Output the [X, Y] coordinate of the center of the cell containing the given text.  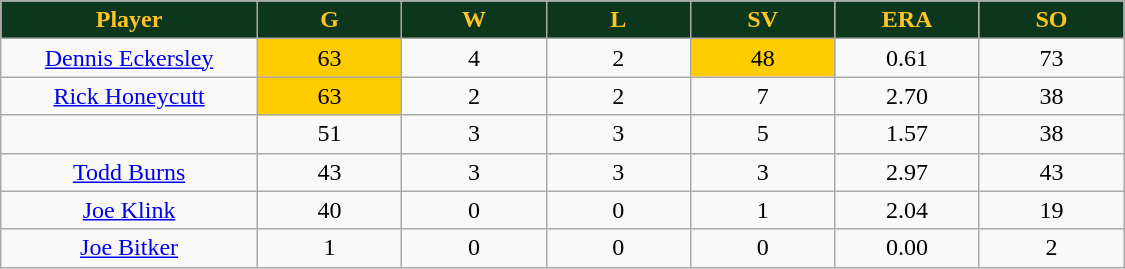
2.97 [907, 172]
2.70 [907, 96]
L [618, 20]
W [474, 20]
2.04 [907, 210]
48 [763, 58]
19 [1051, 210]
Player [130, 20]
SO [1051, 20]
0.00 [907, 248]
Dennis Eckersley [130, 58]
Rick Honeycutt [130, 96]
SV [763, 20]
G [329, 20]
7 [763, 96]
Joe Klink [130, 210]
ERA [907, 20]
5 [763, 134]
51 [329, 134]
73 [1051, 58]
Joe Bitker [130, 248]
0.61 [907, 58]
Todd Burns [130, 172]
1.57 [907, 134]
4 [474, 58]
40 [329, 210]
